Find where the given text appears and provide that cell's center as [X, Y] coordinate. 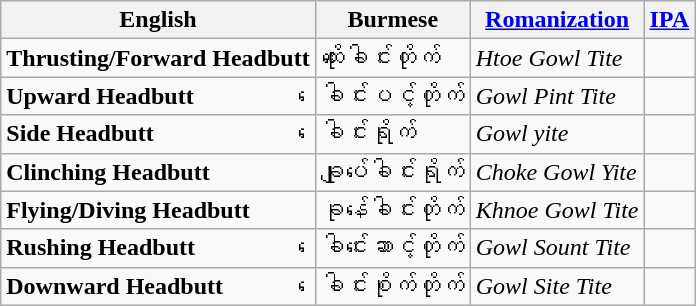
Burmese [392, 20]
ခေါင်းစိုက်တိုက် [392, 286]
Downward Headbutt [158, 286]
Upward Headbutt [158, 96]
Clinching Headbutt [158, 172]
Gowl Site Tite [557, 286]
ခုန်ခေါင်းတိုက် [392, 210]
Side Headbutt [158, 134]
ခေါင်းပင့်တိုက် [392, 96]
Htoe Gowl Tite [557, 58]
IPA [670, 20]
Rushing Headbutt [158, 248]
ချုပ်ခေါင်းရိုက် [392, 172]
ခေါင်းဆောင့်တိုက် [392, 248]
English [158, 20]
Choke Gowl Yite [557, 172]
ထိုးခေါင်းတိုက် [392, 58]
Gowl Pint Tite [557, 96]
ခေါင်းရိုက် [392, 134]
Romanization [557, 20]
Gowl Sount Tite [557, 248]
Gowl yite [557, 134]
Thrusting/Forward Headbutt [158, 58]
Flying/Diving Headbutt [158, 210]
Khnoe Gowl Tite [557, 210]
